Search for the cell housing the specified text and yield its [X, Y] center coordinate. 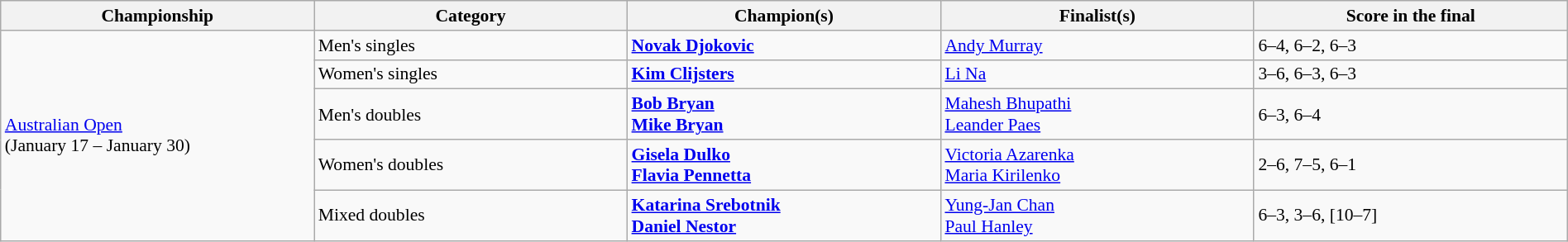
Gisela Dulko Flavia Pennetta [784, 165]
Victoria Azarenka Maria Kirilenko [1097, 165]
Australian Open(January 17 – January 30) [157, 135]
Novak Djokovic [784, 45]
6–3, 3–6, [10–7] [1411, 215]
Champion(s) [784, 16]
Finalist(s) [1097, 16]
Championship [157, 16]
6–3, 6–4 [1411, 114]
Andy Murray [1097, 45]
Mahesh Bhupathi Leander Paes [1097, 114]
Men's doubles [471, 114]
Bob Bryan Mike Bryan [784, 114]
Men's singles [471, 45]
Score in the final [1411, 16]
3–6, 6–3, 6–3 [1411, 74]
Kim Clijsters [784, 74]
2–6, 7–5, 6–1 [1411, 165]
6–4, 6–2, 6–3 [1411, 45]
Yung-Jan Chan Paul Hanley [1097, 215]
Li Na [1097, 74]
Katarina Srebotnik Daniel Nestor [784, 215]
Category [471, 16]
Mixed doubles [471, 215]
Women's singles [471, 74]
Women's doubles [471, 165]
